Capture the cell that displays the provided text and extract its [x, y] central coordinate. 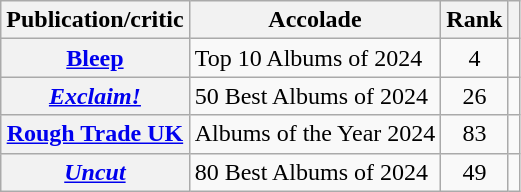
Publication/critic [95, 20]
50 Best Albums of 2024 [315, 96]
Accolade [315, 20]
Bleep [95, 58]
Rough Trade UK [95, 134]
Uncut [95, 172]
83 [474, 134]
Rank [474, 20]
Exclaim! [95, 96]
49 [474, 172]
26 [474, 96]
Top 10 Albums of 2024 [315, 58]
4 [474, 58]
Albums of the Year 2024 [315, 134]
80 Best Albums of 2024 [315, 172]
